Extract the [x, y] coordinate from the center of the cell holding the provided text.  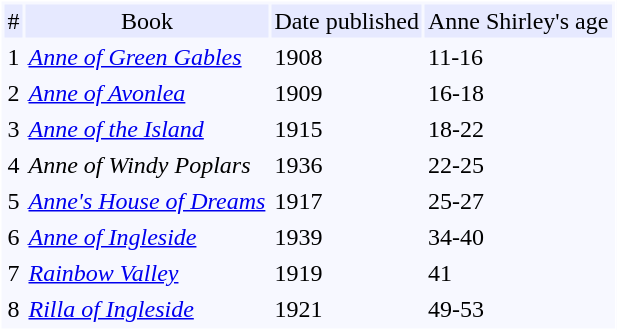
Anne Shirley's age [518, 20]
1915 [346, 128]
22-25 [518, 164]
1921 [346, 308]
34-40 [518, 236]
Rilla of Ingleside [148, 308]
2 [13, 92]
25-27 [518, 200]
6 [13, 236]
Anne of Ingleside [148, 236]
1 [13, 56]
1917 [346, 200]
1908 [346, 56]
7 [13, 272]
16-18 [518, 92]
1909 [346, 92]
# [13, 20]
1919 [346, 272]
Anne of Green Gables [148, 56]
Anne of Avonlea [148, 92]
49-53 [518, 308]
1939 [346, 236]
4 [13, 164]
41 [518, 272]
18-22 [518, 128]
5 [13, 200]
Date published [346, 20]
11-16 [518, 56]
Rainbow Valley [148, 272]
8 [13, 308]
Book [148, 20]
Anne of Windy Poplars [148, 164]
Anne of the Island [148, 128]
Anne's House of Dreams [148, 200]
3 [13, 128]
1936 [346, 164]
